Identify which cell holds the provided text, then report its (x, y) central coordinate. 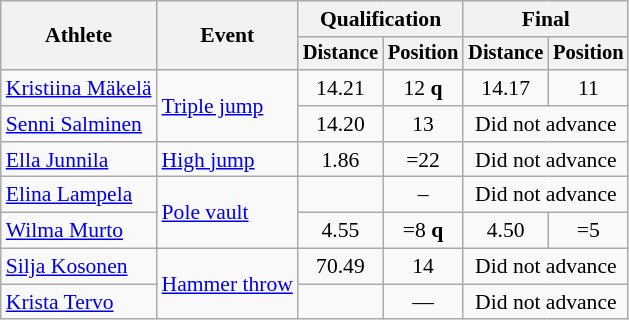
Elina Lampela (79, 195)
Athlete (79, 36)
Hammer throw (228, 284)
=8 q (423, 231)
Final (546, 19)
14 (423, 267)
Kristiina Mäkelä (79, 88)
70.49 (340, 267)
Pole vault (228, 212)
Senni Salminen (79, 124)
Wilma Murto (79, 231)
13 (423, 124)
11 (588, 88)
Triple jump (228, 106)
14.17 (506, 88)
14.20 (340, 124)
— (423, 302)
– (423, 195)
4.55 (340, 231)
=22 (423, 160)
Event (228, 36)
Ella Junnila (79, 160)
Silja Kosonen (79, 267)
1.86 (340, 160)
Qualification (380, 19)
High jump (228, 160)
12 q (423, 88)
=5 (588, 231)
4.50 (506, 231)
14.21 (340, 88)
Krista Tervo (79, 302)
